Return (X, Y) of the center of cell containing provided text 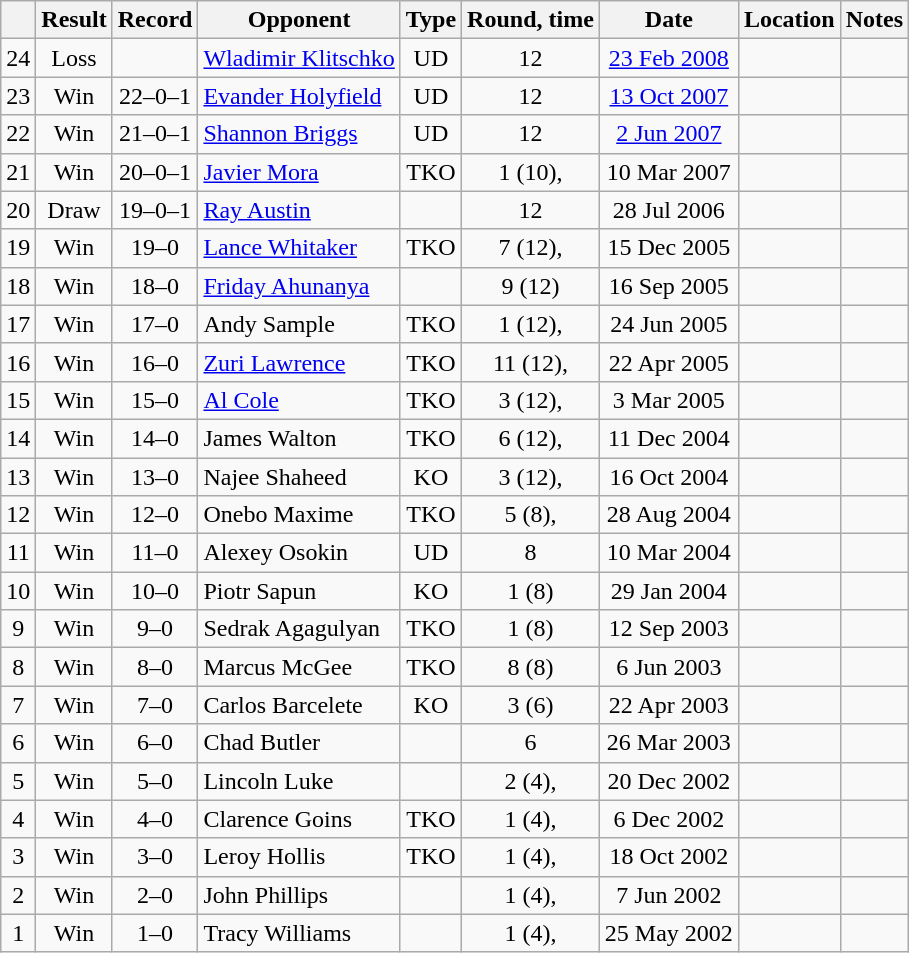
5 (18, 781)
6–0 (155, 743)
15 Dec 2005 (668, 248)
22–0–1 (155, 96)
11 Dec 2004 (668, 438)
Piotr Sapun (299, 591)
16–0 (155, 362)
13 Oct 2007 (668, 96)
1–0 (155, 933)
Najee Shaheed (299, 477)
James Walton (299, 438)
12–0 (155, 515)
Date (668, 20)
20–0–1 (155, 172)
3 (18, 857)
Location (789, 20)
7 (12), (531, 248)
1 (10), (531, 172)
22 (18, 134)
15–0 (155, 400)
7–0 (155, 705)
Draw (74, 210)
3 (6) (531, 705)
14 (18, 438)
10 Mar 2004 (668, 553)
Shannon Briggs (299, 134)
Opponent (299, 20)
17 (18, 324)
11 (12), (531, 362)
Clarence Goins (299, 819)
11–0 (155, 553)
Type (430, 20)
16 (18, 362)
Wladimir Klitschko (299, 58)
Tracy Williams (299, 933)
18 Oct 2002 (668, 857)
7 Jun 2002 (668, 895)
2 (4), (531, 781)
10 Mar 2007 (668, 172)
6 Dec 2002 (668, 819)
5 (8), (531, 515)
24 Jun 2005 (668, 324)
1 (18, 933)
16 Sep 2005 (668, 286)
4 (18, 819)
Chad Butler (299, 743)
Evander Holyfield (299, 96)
3–0 (155, 857)
2 Jun 2007 (668, 134)
5–0 (155, 781)
24 (18, 58)
22 Apr 2005 (668, 362)
Lance Whitaker (299, 248)
23 Feb 2008 (668, 58)
17–0 (155, 324)
9 (12) (531, 286)
13–0 (155, 477)
Leroy Hollis (299, 857)
Loss (74, 58)
21–0–1 (155, 134)
21 (18, 172)
2–0 (155, 895)
18 (18, 286)
Round, time (531, 20)
9 (18, 629)
10–0 (155, 591)
9–0 (155, 629)
Ray Austin (299, 210)
7 (18, 705)
28 Aug 2004 (668, 515)
12 Sep 2003 (668, 629)
14–0 (155, 438)
19–0–1 (155, 210)
Notes (874, 20)
13 (18, 477)
28 Jul 2006 (668, 210)
26 Mar 2003 (668, 743)
8–0 (155, 667)
16 Oct 2004 (668, 477)
2 (18, 895)
Sedrak Agagulyan (299, 629)
19–0 (155, 248)
4–0 (155, 819)
Lincoln Luke (299, 781)
Alexey Osokin (299, 553)
6 (12), (531, 438)
22 Apr 2003 (668, 705)
Friday Ahunanya (299, 286)
11 (18, 553)
Javier Mora (299, 172)
John Phillips (299, 895)
29 Jan 2004 (668, 591)
15 (18, 400)
3 Mar 2005 (668, 400)
Andy Sample (299, 324)
Carlos Barcelete (299, 705)
Result (74, 20)
Zuri Lawrence (299, 362)
23 (18, 96)
8 (8) (531, 667)
Al Cole (299, 400)
18–0 (155, 286)
19 (18, 248)
6 Jun 2003 (668, 667)
20 Dec 2002 (668, 781)
Record (155, 20)
20 (18, 210)
10 (18, 591)
1 (12), (531, 324)
Onebo Maxime (299, 515)
25 May 2002 (668, 933)
Marcus McGee (299, 667)
